Find where the given text appears and provide that cell's center as (X, Y) coordinate. 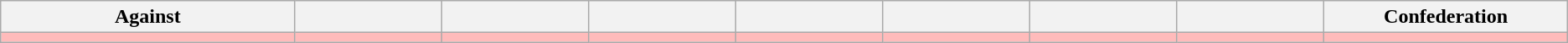
Against (147, 17)
Confederation (1446, 17)
